Identify which cell holds the provided text, then report its [x, y] central coordinate. 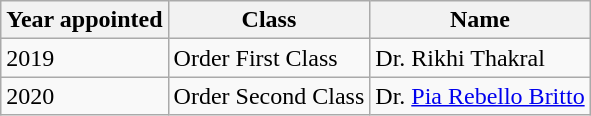
Order First Class [269, 58]
Class [269, 20]
Dr. Pia Rebello Britto [480, 96]
Year appointed [84, 20]
2020 [84, 96]
Order Second Class [269, 96]
Name [480, 20]
2019 [84, 58]
Dr. Rikhi Thakral [480, 58]
